Return [x, y] of the center of cell containing provided text 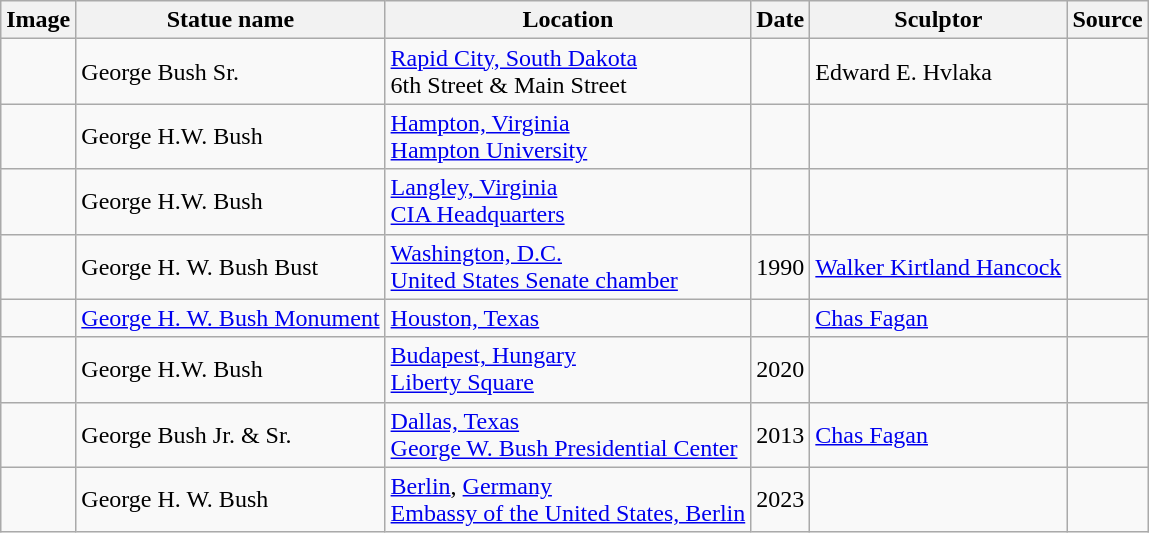
Date [780, 20]
Edward E. Hvlaka [938, 72]
Washington, D.C.United States Senate chamber [568, 266]
Hampton, VirginiaHampton University [568, 136]
1990 [780, 266]
Budapest, HungaryLiberty Square [568, 370]
Walker Kirtland Hancock [938, 266]
George Bush Sr. [230, 72]
Rapid City, South Dakota6th Street & Main Street [568, 72]
2013 [780, 434]
2023 [780, 500]
George H. W. Bush Bust [230, 266]
Langley, VirginiaCIA Headquarters [568, 202]
Sculptor [938, 20]
George H. W. Bush Monument [230, 318]
Dallas, TexasGeorge W. Bush Presidential Center [568, 434]
Source [1108, 20]
George Bush Jr. & Sr. [230, 434]
2020 [780, 370]
Statue name [230, 20]
Houston, Texas [568, 318]
George H. W. Bush [230, 500]
Location [568, 20]
Image [38, 20]
Berlin, GermanyEmbassy of the United States, Berlin [568, 500]
